Provide the [X, Y] coordinate of the cell's center where the given text is located.  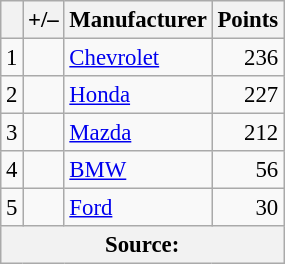
Source: [142, 245]
4 [12, 170]
30 [248, 208]
212 [248, 133]
1 [12, 58]
Mazda [138, 133]
236 [248, 58]
Manufacturer [138, 20]
5 [12, 208]
227 [248, 95]
BMW [138, 170]
Chevrolet [138, 58]
2 [12, 95]
Ford [138, 208]
+/– [44, 20]
Points [248, 20]
3 [12, 133]
Honda [138, 95]
56 [248, 170]
